Output the (X, Y) coordinate of the center of the cell containing the given text.  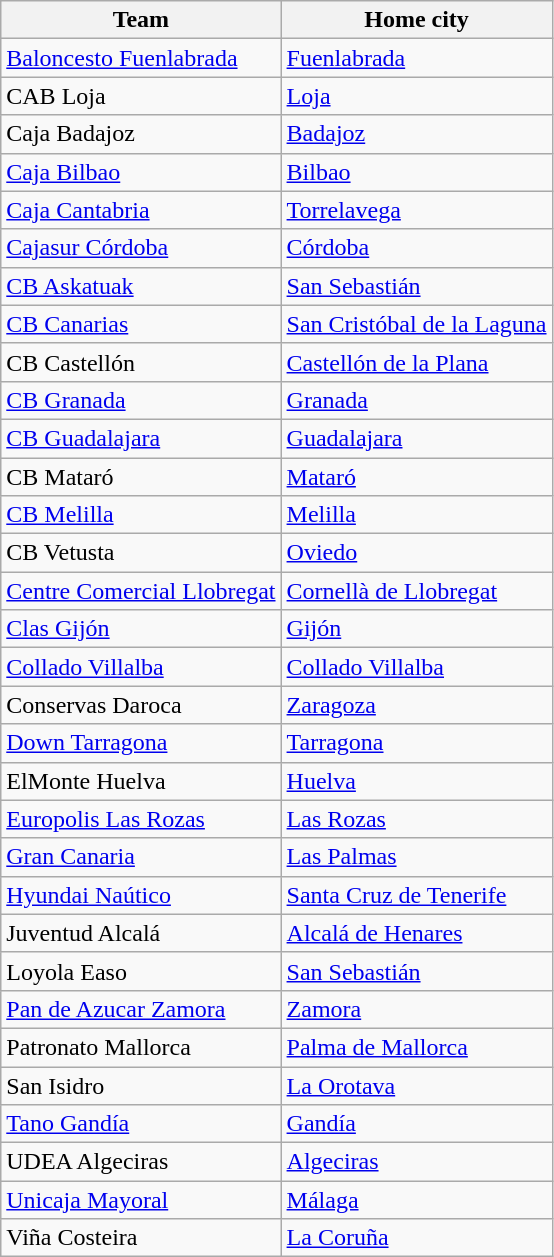
Unicaja Mayoral (141, 1200)
CAB Loja (141, 96)
CB Canarias (141, 324)
Castellón de la Plana (416, 362)
Caja Cantabria (141, 210)
La Orotava (416, 1085)
Granada (416, 400)
ElMonte Huelva (141, 781)
Caja Bilbao (141, 172)
CB Melilla (141, 515)
Algeciras (416, 1162)
Córdoba (416, 248)
Tano Gandía (141, 1124)
Mataró (416, 477)
Cajasur Córdoba (141, 248)
Zamora (416, 1009)
La Coruña (416, 1238)
CB Mataró (141, 477)
Zaragoza (416, 705)
Huelva (416, 781)
Centre Comercial Llobregat (141, 591)
CB Vetusta (141, 553)
Loyola Easo (141, 971)
Baloncesto Fuenlabrada (141, 58)
Gran Canaria (141, 857)
Guadalajara (416, 438)
Down Tarragona (141, 743)
Cornellà de Llobregat (416, 591)
Team (141, 20)
CB Guadalajara (141, 438)
Tarragona (416, 743)
Bilbao (416, 172)
Torrelavega (416, 210)
Gijón (416, 629)
Conservas Daroca (141, 705)
CB Granada (141, 400)
Viña Costeira (141, 1238)
UDEA Algeciras (141, 1162)
San Isidro (141, 1085)
Pan de Azucar Zamora (141, 1009)
Hyundai Naútico (141, 895)
Home city (416, 20)
Caja Badajoz (141, 134)
Fuenlabrada (416, 58)
CB Castellón (141, 362)
Melilla (416, 515)
Las Rozas (416, 819)
Oviedo (416, 553)
Europolis Las Rozas (141, 819)
Gandía (416, 1124)
Badajoz (416, 134)
Las Palmas (416, 857)
Loja (416, 96)
Juventud Alcalá (141, 933)
San Cristóbal de la Laguna (416, 324)
Santa Cruz de Tenerife (416, 895)
Patronato Mallorca (141, 1047)
CB Askatuak (141, 286)
Clas Gijón (141, 629)
Palma de Mallorca (416, 1047)
Alcalá de Henares (416, 933)
Málaga (416, 1200)
